Extract the [x, y] coordinate from the center of the cell holding the provided text.  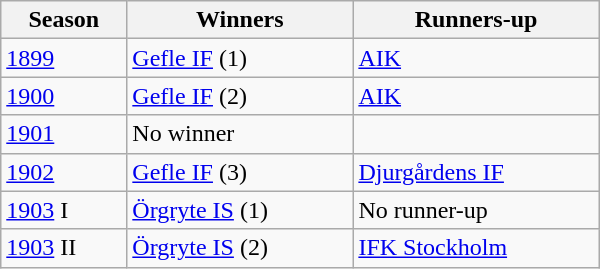
Season [64, 20]
1900 [64, 96]
Runners-up [476, 20]
Gefle IF (2) [240, 96]
IFK Stockholm [476, 248]
No winner [240, 134]
1899 [64, 58]
No runner-up [476, 210]
Djurgårdens IF [476, 172]
Winners [240, 20]
1903 I [64, 210]
1901 [64, 134]
Gefle IF (1) [240, 58]
Örgryte IS (2) [240, 248]
1903 II [64, 248]
1902 [64, 172]
Örgryte IS (1) [240, 210]
Gefle IF (3) [240, 172]
